Identify which cell holds the provided text, then report its [X, Y] central coordinate. 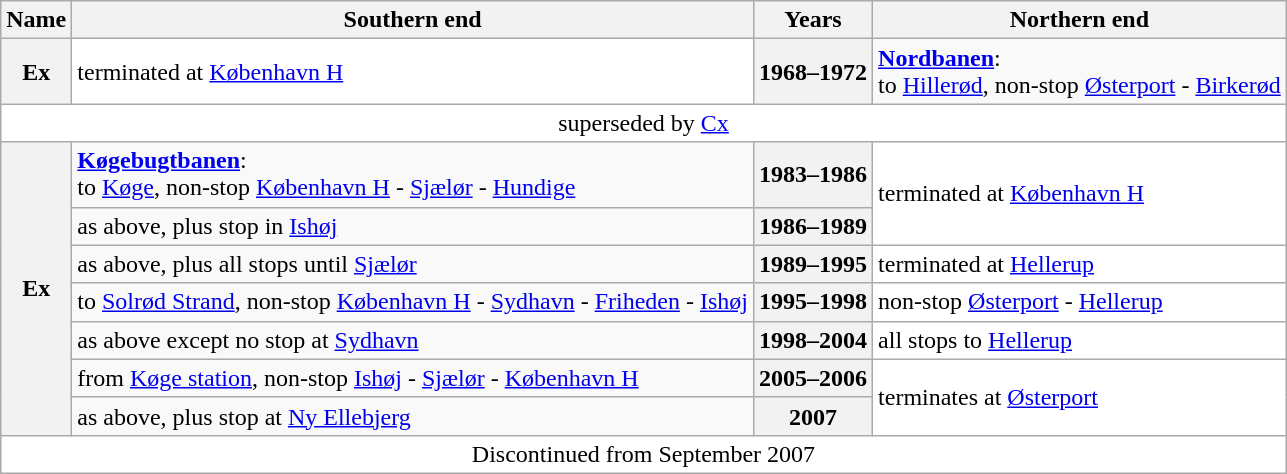
non-stop Østerport - Hellerup [1080, 302]
1998–2004 [812, 340]
2005–2006 [812, 378]
terminates at Østerport [1080, 397]
1968–1972 [812, 72]
Years [812, 20]
1995–1998 [812, 302]
Køgebugtbanen: to Køge, non-stop København H - Sjælør - Hundige [413, 174]
1983–1986 [812, 174]
1986–1989 [812, 226]
1989–1995 [812, 264]
as above, plus stop in Ishøj [413, 226]
Nordbanen: to Hillerød, non-stop Østerport - Birkerød [1080, 72]
terminated at Hellerup [1080, 264]
from Køge station, non-stop Ishøj - Sjælør - København H [413, 378]
2007 [812, 416]
Southern end [413, 20]
as above, plus stop at Ny Ellebjerg [413, 416]
as above except no stop at Sydhavn [413, 340]
to Solrød Strand, non-stop København H - Sydhavn - Friheden - Ishøj [413, 302]
Northern end [1080, 20]
all stops to Hellerup [1080, 340]
Discontinued from September 2007 [644, 454]
as above, plus all stops until Sjælør [413, 264]
Name [36, 20]
superseded by Cx [644, 123]
